Capture the cell that displays the provided text and extract its (x, y) central coordinate. 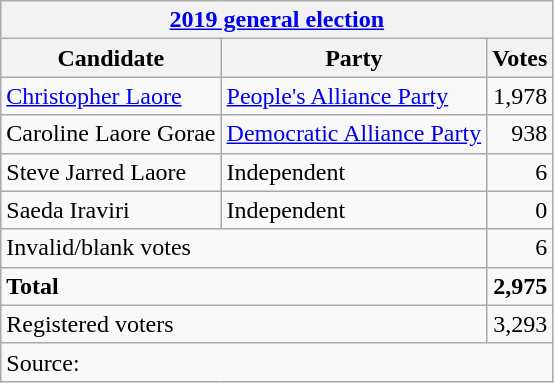
2019 general election (277, 20)
Registered voters (244, 324)
938 (520, 134)
Votes (520, 58)
Christopher Laore (111, 96)
0 (520, 210)
Source: (277, 362)
Party (354, 58)
Saeda Iraviri (111, 210)
Invalid/blank votes (244, 248)
Caroline Laore Gorae (111, 134)
Steve Jarred Laore (111, 172)
1,978 (520, 96)
2,975 (520, 286)
3,293 (520, 324)
Total (244, 286)
People's Alliance Party (354, 96)
Candidate (111, 58)
Democratic Alliance Party (354, 134)
